Extract the [X, Y] coordinate from the center of the cell holding the provided text.  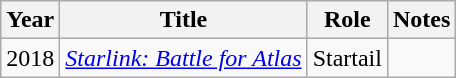
Role [347, 20]
Title [184, 20]
Year [30, 20]
2018 [30, 58]
Startail [347, 58]
Starlink: Battle for Atlas [184, 58]
Notes [421, 20]
